For the text-containing cell, return its midpoint in (X, Y) coordinate format. 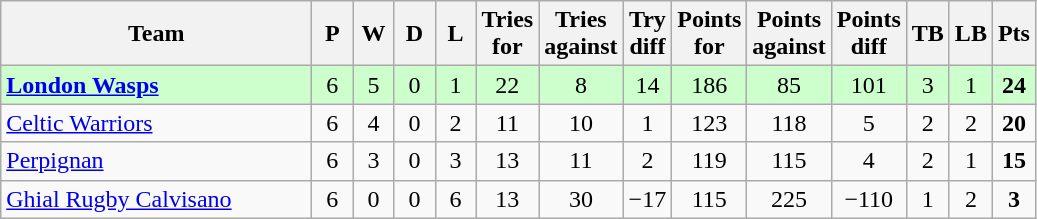
85 (789, 85)
Points diff (868, 34)
Points for (710, 34)
−17 (648, 199)
Team (156, 34)
118 (789, 123)
TB (928, 34)
Tries for (508, 34)
22 (508, 85)
Celtic Warriors (156, 123)
LB (970, 34)
Pts (1014, 34)
123 (710, 123)
225 (789, 199)
10 (581, 123)
Tries against (581, 34)
P (332, 34)
−110 (868, 199)
W (374, 34)
186 (710, 85)
14 (648, 85)
101 (868, 85)
London Wasps (156, 85)
119 (710, 161)
20 (1014, 123)
8 (581, 85)
15 (1014, 161)
Try diff (648, 34)
Points against (789, 34)
30 (581, 199)
24 (1014, 85)
L (456, 34)
Perpignan (156, 161)
Ghial Rugby Calvisano (156, 199)
D (414, 34)
